Return [X, Y] of the center of cell containing provided text 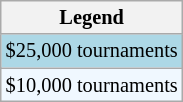
$25,000 tournaments [92, 51]
Legend [92, 17]
$10,000 tournaments [92, 85]
